Find where the given text appears and provide that cell's center as [x, y] coordinate. 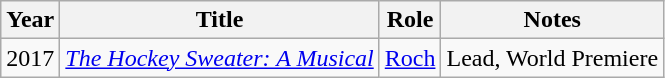
Roch [410, 58]
Title [220, 20]
The Hockey Sweater: A Musical [220, 58]
Role [410, 20]
2017 [30, 58]
Notes [552, 20]
Lead, World Premiere [552, 58]
Year [30, 20]
